Output the (x, y) coordinate of the center of the cell containing the given text.  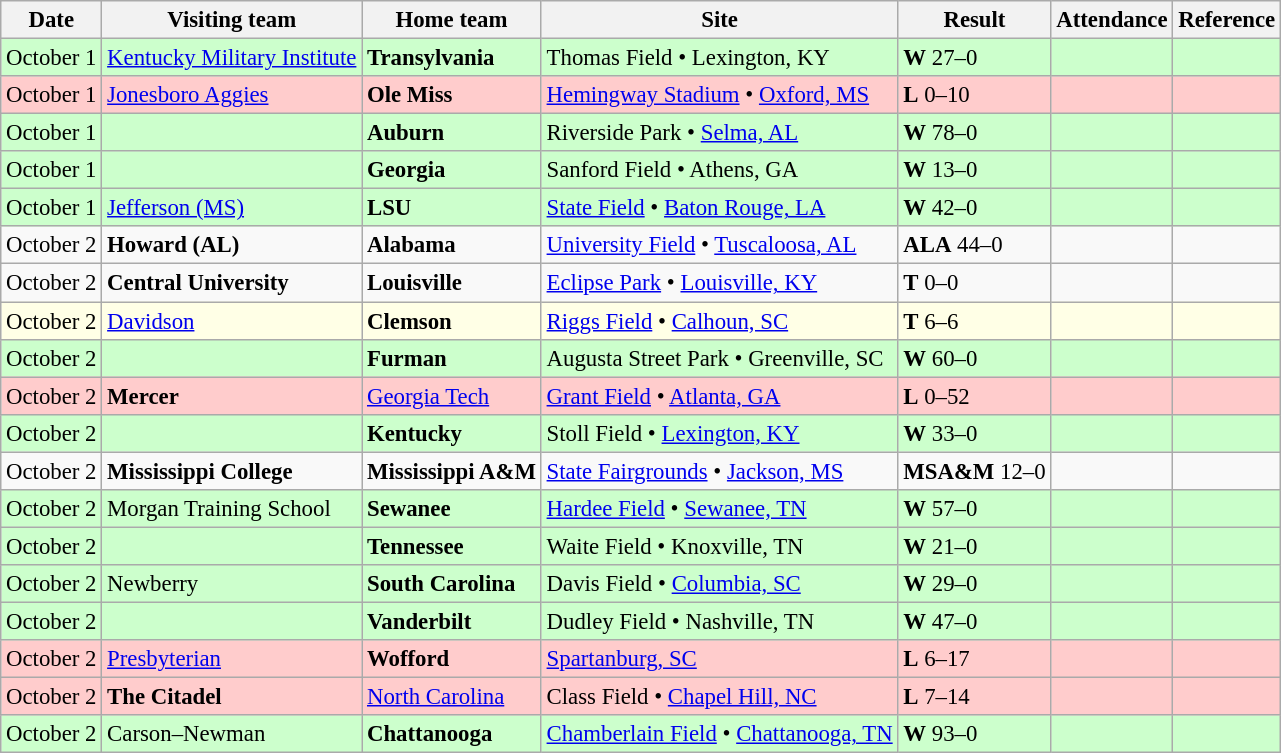
Riggs Field • Calhoun, SC (720, 321)
Wofford (452, 659)
Attendance (1112, 20)
Transylvania (452, 58)
Tennessee (452, 546)
W 60–0 (974, 358)
L 0–10 (974, 95)
Auburn (452, 133)
Stoll Field • Lexington, KY (720, 433)
University Field • Tuscaloosa, AL (720, 245)
LSU (452, 208)
Jefferson (MS) (232, 208)
Visiting team (232, 20)
T 6–6 (974, 321)
Davidson (232, 321)
W 27–0 (974, 58)
State Field • Baton Rouge, LA (720, 208)
Chattanooga (452, 734)
T 0–0 (974, 283)
Chamberlain Field • Chattanooga, TN (720, 734)
ALA 44–0 (974, 245)
W 33–0 (974, 433)
Morgan Training School (232, 509)
Furman (452, 358)
Spartanburg, SC (720, 659)
Sanford Field • Athens, GA (720, 170)
State Fairgrounds • Jackson, MS (720, 471)
Dudley Field • Nashville, TN (720, 621)
Home team (452, 20)
MSA&M 12–0 (974, 471)
L 7–14 (974, 697)
Mercer (232, 396)
Hardee Field • Sewanee, TN (720, 509)
Grant Field • Atlanta, GA (720, 396)
Result (974, 20)
W 13–0 (974, 170)
Central University (232, 283)
Kentucky Military Institute (232, 58)
Louisville (452, 283)
Thomas Field • Lexington, KY (720, 58)
W 57–0 (974, 509)
Eclipse Park • Louisville, KY (720, 283)
Georgia Tech (452, 396)
South Carolina (452, 584)
L 6–17 (974, 659)
Class Field • Chapel Hill, NC (720, 697)
Clemson (452, 321)
North Carolina (452, 697)
Georgia (452, 170)
Augusta Street Park • Greenville, SC (720, 358)
Reference (1227, 20)
Waite Field • Knoxville, TN (720, 546)
Jonesboro Aggies (232, 95)
W 29–0 (974, 584)
Alabama (452, 245)
Newberry (232, 584)
Ole Miss (452, 95)
W 93–0 (974, 734)
Mississippi A&M (452, 471)
Site (720, 20)
Vanderbilt (452, 621)
Presbyterian (232, 659)
Date (52, 20)
Sewanee (452, 509)
W 21–0 (974, 546)
Riverside Park • Selma, AL (720, 133)
Davis Field • Columbia, SC (720, 584)
L 0–52 (974, 396)
W 42–0 (974, 208)
W 47–0 (974, 621)
The Citadel (232, 697)
W 78–0 (974, 133)
Mississippi College (232, 471)
Hemingway Stadium • Oxford, MS (720, 95)
Howard (AL) (232, 245)
Carson–Newman (232, 734)
Kentucky (452, 433)
